Extract the [x, y] coordinate from the center of the cell holding the provided text.  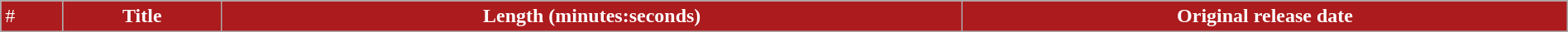
Length (minutes:seconds) [592, 16]
Title [142, 16]
# [31, 16]
Original release date [1265, 16]
